Pinpoint the cell where the given text exists, returning its [x, y] midpoint coordinate. 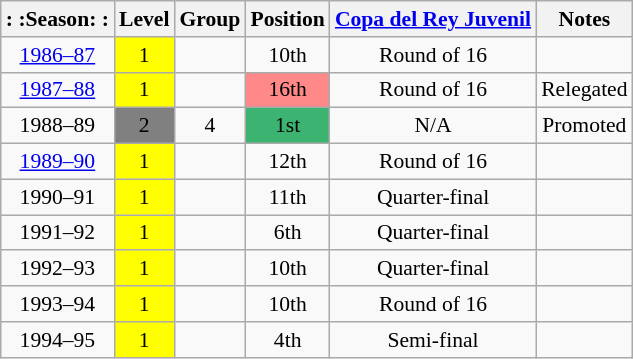
1994–95 [58, 340]
1st [287, 126]
Level [144, 19]
16th [287, 90]
N/A [433, 126]
12th [287, 162]
1989–90 [58, 162]
4th [287, 340]
4 [210, 126]
Group [210, 19]
1992–93 [58, 269]
6th [287, 233]
1990–91 [58, 197]
1993–94 [58, 304]
Notes [584, 19]
Relegated [584, 90]
Semi-final [433, 340]
1988–89 [58, 126]
Promoted [584, 126]
2 [144, 126]
: :Season: : [58, 19]
11th [287, 197]
1991–92 [58, 233]
Copa del Rey Juvenil [433, 19]
1986–87 [58, 55]
1987–88 [58, 90]
Position [287, 19]
